Identify which cell holds the provided text, then report its [x, y] central coordinate. 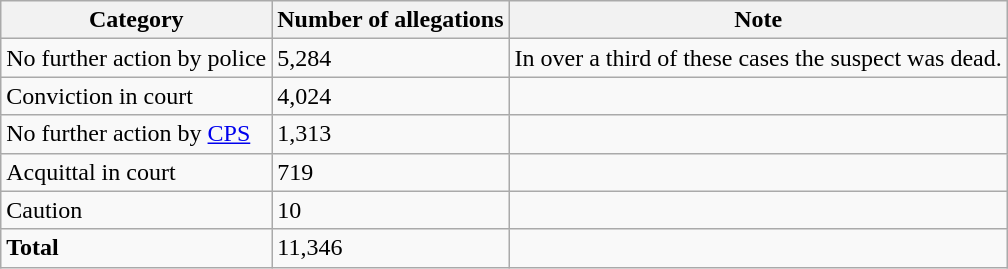
10 [390, 210]
Conviction in court [136, 96]
Caution [136, 210]
5,284 [390, 58]
11,346 [390, 248]
4,024 [390, 96]
Total [136, 248]
Acquittal in court [136, 172]
719 [390, 172]
Category [136, 20]
No further action by police [136, 58]
Note [758, 20]
In over a third of these cases the suspect was dead. [758, 58]
No further action by CPS [136, 134]
1,313 [390, 134]
Number of allegations [390, 20]
